Find where the given text appears and provide that cell's center as [X, Y] coordinate. 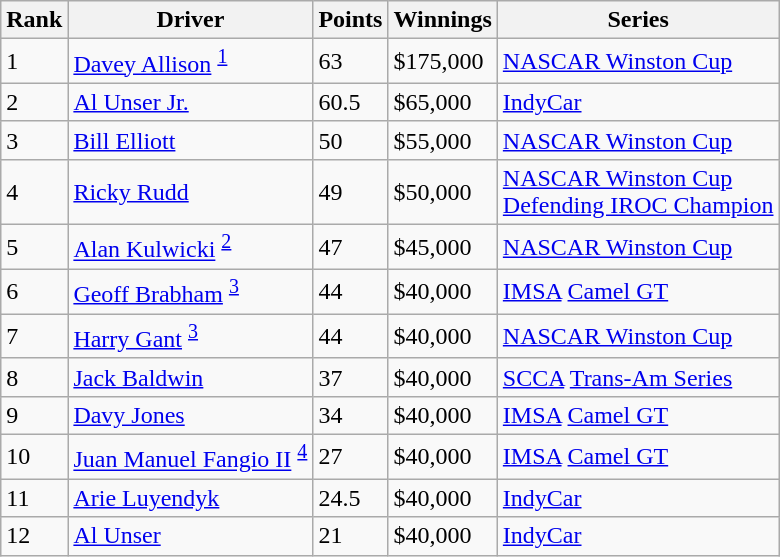
2 [34, 102]
4 [34, 192]
6 [34, 292]
$55,000 [442, 140]
Winnings [442, 20]
1 [34, 62]
60.5 [350, 102]
11 [34, 498]
Al Unser [190, 536]
$50,000 [442, 192]
SCCA Trans-Am Series [638, 377]
49 [350, 192]
Rank [34, 20]
$65,000 [442, 102]
24.5 [350, 498]
Ricky Rudd [190, 192]
Driver [190, 20]
Series [638, 20]
3 [34, 140]
5 [34, 248]
Juan Manuel Fangio II 4 [190, 456]
Davey Allison 1 [190, 62]
Geoff Brabham 3 [190, 292]
Alan Kulwicki 2 [190, 248]
$45,000 [442, 248]
Arie Luyendyk [190, 498]
NASCAR Winston CupDefending IROC Champion [638, 192]
Jack Baldwin [190, 377]
34 [350, 415]
63 [350, 62]
12 [34, 536]
10 [34, 456]
47 [350, 248]
37 [350, 377]
8 [34, 377]
21 [350, 536]
27 [350, 456]
$175,000 [442, 62]
Davy Jones [190, 415]
7 [34, 336]
9 [34, 415]
Al Unser Jr. [190, 102]
Harry Gant 3 [190, 336]
50 [350, 140]
Bill Elliott [190, 140]
Points [350, 20]
